Locate the cell with the specified text and output its (x, y) center coordinate. 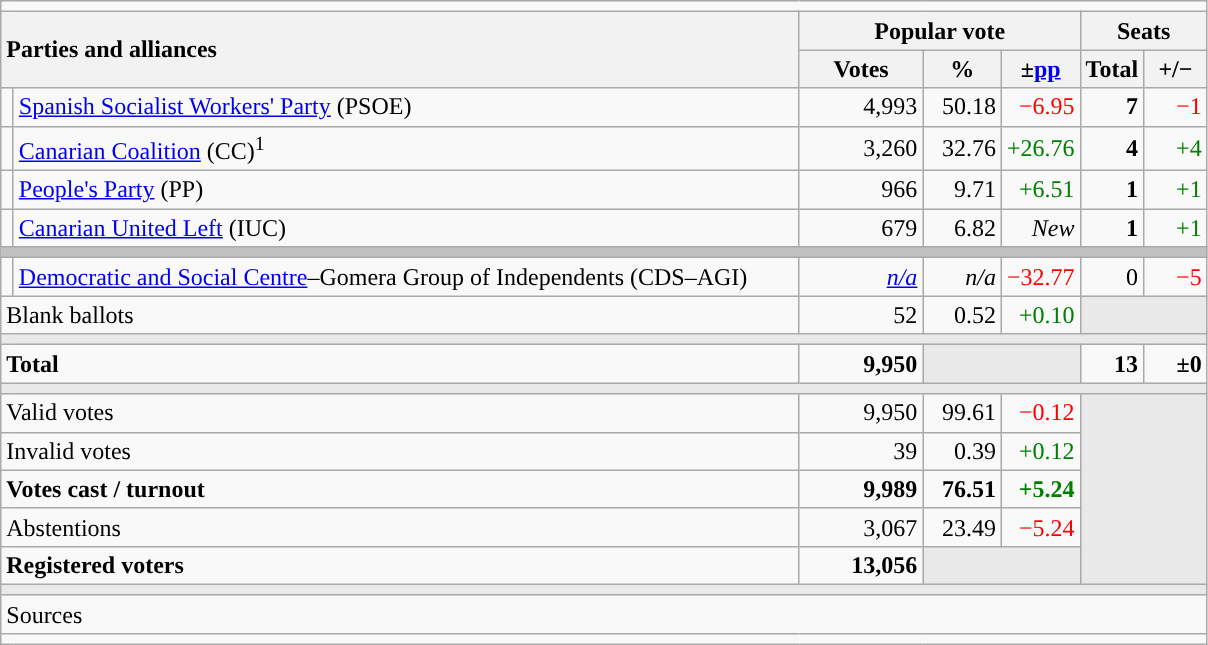
99.61 (962, 413)
Popular vote (940, 31)
Votes cast / turnout (400, 489)
Sources (604, 614)
76.51 (962, 489)
52 (861, 315)
Registered voters (400, 565)
−5 (1176, 277)
+26.76 (1040, 148)
+5.24 (1040, 489)
−32.77 (1040, 277)
39 (861, 451)
4,993 (861, 107)
13,056 (861, 565)
3,067 (861, 527)
Votes (861, 69)
Blank ballots (400, 315)
679 (861, 228)
Parties and alliances (400, 50)
0.39 (962, 451)
+/− (1176, 69)
−1 (1176, 107)
−5.24 (1040, 527)
32.76 (962, 148)
13 (1112, 364)
+6.51 (1040, 190)
9.71 (962, 190)
50.18 (962, 107)
23.49 (962, 527)
+0.12 (1040, 451)
+4 (1176, 148)
−0.12 (1040, 413)
9,989 (861, 489)
7 (1112, 107)
966 (861, 190)
Canarian United Left (IUC) (406, 228)
+0.10 (1040, 315)
6.82 (962, 228)
Abstentions (400, 527)
−6.95 (1040, 107)
Valid votes (400, 413)
4 (1112, 148)
±pp (1040, 69)
Democratic and Social Centre–Gomera Group of Independents (CDS–AGI) (406, 277)
3,260 (861, 148)
0.52 (962, 315)
Spanish Socialist Workers' Party (PSOE) (406, 107)
New (1040, 228)
0 (1112, 277)
People's Party (PP) (406, 190)
±0 (1176, 364)
Canarian Coalition (CC)1 (406, 148)
Invalid votes (400, 451)
Seats (1144, 31)
% (962, 69)
